Provide the (X, Y) coordinate of the cell's center where the given text is located.  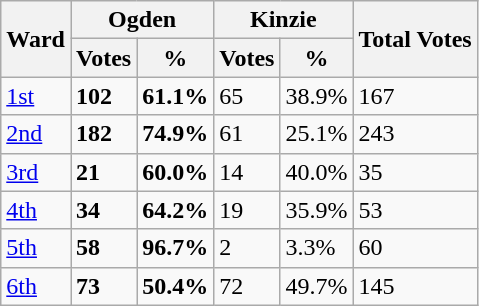
64.2% (176, 210)
182 (103, 134)
35 (415, 172)
50.4% (176, 286)
49.7% (316, 286)
1st (36, 96)
65 (247, 96)
Kinzie (284, 20)
38.9% (316, 96)
53 (415, 210)
96.7% (176, 248)
6th (36, 286)
2nd (36, 134)
58 (103, 248)
14 (247, 172)
60.0% (176, 172)
21 (103, 172)
3rd (36, 172)
74.9% (176, 134)
3.3% (316, 248)
167 (415, 96)
73 (103, 286)
Ward (36, 39)
72 (247, 286)
19 (247, 210)
34 (103, 210)
40.0% (316, 172)
145 (415, 286)
Ogden (142, 20)
102 (103, 96)
25.1% (316, 134)
35.9% (316, 210)
Total Votes (415, 39)
4th (36, 210)
243 (415, 134)
61 (247, 134)
2 (247, 248)
60 (415, 248)
61.1% (176, 96)
5th (36, 248)
